From the cell containing the given text, extract its center point as [X, Y] coordinate. 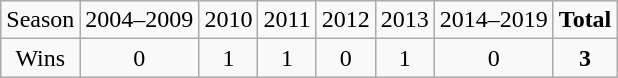
2014–2019 [494, 20]
2011 [287, 20]
Season [40, 20]
2010 [228, 20]
Total [585, 20]
2012 [346, 20]
2013 [404, 20]
Wins [40, 58]
2004–2009 [140, 20]
3 [585, 58]
